Scan for the cell matching the given text and deliver its (x, y) coordinate at center. 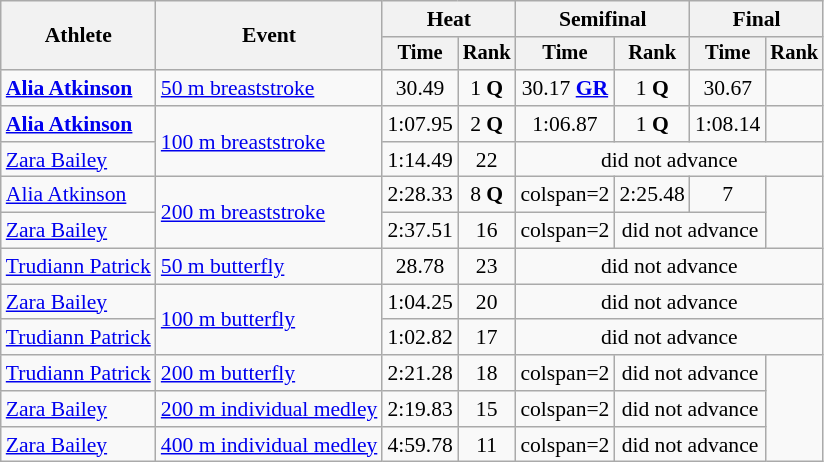
30.67 (728, 88)
20 (487, 302)
7 (728, 195)
Athlete (78, 36)
2:37.51 (420, 231)
200 m breaststroke (270, 212)
1:04.25 (420, 302)
Event (270, 36)
22 (487, 160)
1:06.87 (564, 124)
2 Q (487, 124)
23 (487, 267)
16 (487, 231)
2:21.28 (420, 373)
1:14.49 (420, 160)
Semifinal (602, 19)
18 (487, 373)
2:19.83 (420, 409)
50 m butterfly (270, 267)
100 m breaststroke (270, 142)
Final (756, 19)
30.17 GR (564, 88)
200 m individual medley (270, 409)
1:02.82 (420, 338)
28.78 (420, 267)
50 m breaststroke (270, 88)
17 (487, 338)
Heat (448, 19)
30.49 (420, 88)
2:28.33 (420, 195)
1:07.95 (420, 124)
200 m butterfly (270, 373)
8 Q (487, 195)
15 (487, 409)
100 m butterfly (270, 320)
2:25.48 (652, 195)
1:08.14 (728, 124)
